Determine the (X, Y) coordinate at the center of the cell enclosing the given text.  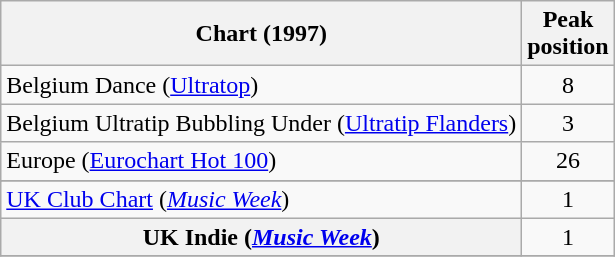
3 (568, 123)
UK Indie (Music Week) (262, 237)
26 (568, 161)
Belgium Dance (Ultratop) (262, 85)
Chart (1997) (262, 34)
Peakposition (568, 34)
8 (568, 85)
Europe (Eurochart Hot 100) (262, 161)
UK Club Chart (Music Week) (262, 199)
Belgium Ultratip Bubbling Under (Ultratip Flanders) (262, 123)
